Return the [x, y] coordinate for the center point of the cell that contains the specified text.  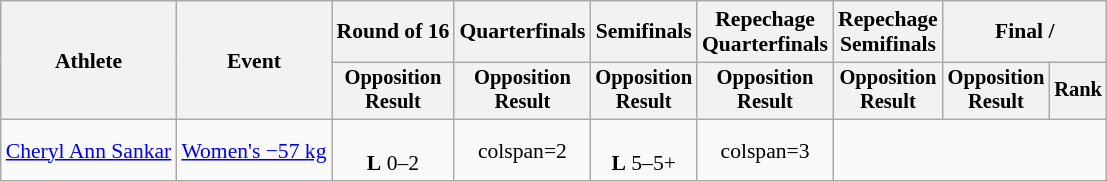
Athlete [89, 60]
Final / [1025, 32]
L 5–5+ [644, 150]
Event [254, 60]
colspan=3 [765, 150]
RepechageSemifinals [888, 32]
Quarterfinals [522, 32]
Rank [1078, 91]
Semifinals [644, 32]
RepechageQuarterfinals [765, 32]
colspan=2 [522, 150]
L 0–2 [394, 150]
Round of 16 [394, 32]
Women's −57 kg [254, 150]
Cheryl Ann Sankar [89, 150]
